Capture the cell that displays the provided text and extract its (x, y) central coordinate. 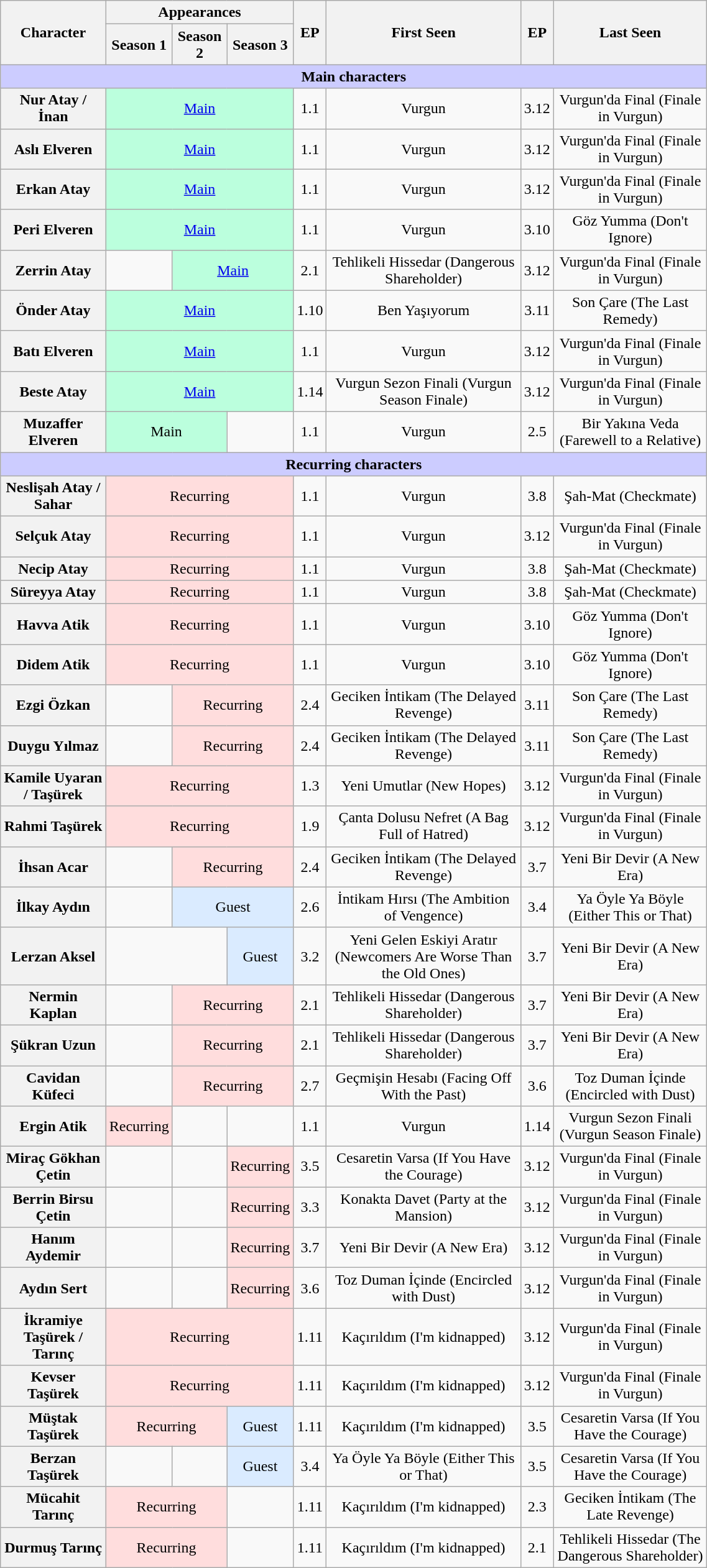
Miraç Gökhan Çetin (53, 1167)
İlkay Aydın (53, 907)
Last Seen (631, 32)
Erkan Atay (53, 189)
Ergin Atik (53, 1126)
Geciken İntikam (The Late Revenge) (631, 1506)
Main characters (354, 76)
Lerzan Aksel (53, 956)
Duygu Yılmaz (53, 746)
Ben Yaşıyorum (423, 311)
2.7 (310, 1085)
Season 2 (200, 45)
Selçuk Atay (53, 537)
2.3 (537, 1506)
Peri Elveren (53, 230)
1.3 (310, 786)
Batı Elveren (53, 351)
Beste Atay (53, 392)
Yeni Umutlar (New Hopes) (423, 786)
Ezgi Özkan (53, 705)
Recurring characters (354, 464)
Konakta Davet (Party at the Mansion) (423, 1207)
Character (53, 32)
Cavidan Küfeci (53, 1085)
Havva Atik (53, 624)
Season 3 (260, 45)
Aslı Elveren (53, 149)
Berrin Birsu Çetin (53, 1207)
Aydın Sert (53, 1288)
İhsan Acar (53, 866)
Didem Atik (53, 665)
Süreyya Atay (53, 592)
1.10 (310, 311)
Durmuş Tarınç (53, 1547)
Tehlikeli Hissedar (The Dangerous Shareholder) (631, 1547)
Mücahit Tarınç (53, 1506)
Necip Atay (53, 569)
Zerrin Atay (53, 270)
3.2 (310, 956)
3.3 (310, 1207)
Appearances (200, 12)
İntikam Hırsı (The Ambition of Vengence) (423, 907)
1.9 (310, 827)
2.5 (537, 431)
Neslişah Atay / Sahar (53, 496)
Kevser Taşürek (53, 1386)
Muzaffer Elveren (53, 431)
Yeni Gelen Eskiyi Aratır (Newcomers Are Worse Than the Old Ones) (423, 956)
Önder Atay (53, 311)
2.6 (310, 907)
Nur Atay / İnan (53, 108)
Kamile Uyaran / Taşürek (53, 786)
Geçmişin Hesabı (Facing Off With the Past) (423, 1085)
Bir Yakına Veda (Farewell to a Relative) (631, 431)
Rahmi Taşürek (53, 827)
Müştak Taşürek (53, 1426)
Çanta Dolusu Nefret (A Bag Full of Hatred) (423, 827)
Şükran Uzun (53, 1045)
İkramiye Taşürek / Tarınç (53, 1337)
Hanım Aydemir (53, 1248)
Nermin Kaplan (53, 1004)
Berzan Taşürek (53, 1467)
Season 1 (139, 45)
First Seen (423, 32)
